Scan for the cell matching the given text and deliver its (x, y) coordinate at center. 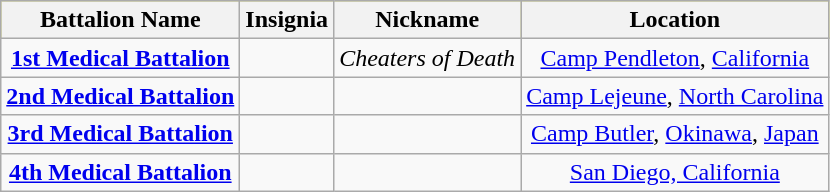
Location (675, 20)
Camp Lejeune, North Carolina (675, 96)
Camp Butler, Okinawa, Japan (675, 134)
Insignia (287, 20)
San Diego, California (675, 172)
2nd Medical Battalion (120, 96)
Nickname (428, 20)
4th Medical Battalion (120, 172)
Battalion Name (120, 20)
Cheaters of Death (428, 58)
3rd Medical Battalion (120, 134)
1st Medical Battalion (120, 58)
Camp Pendleton, California (675, 58)
